Output the (X, Y) coordinate of the center of the cell containing the given text.  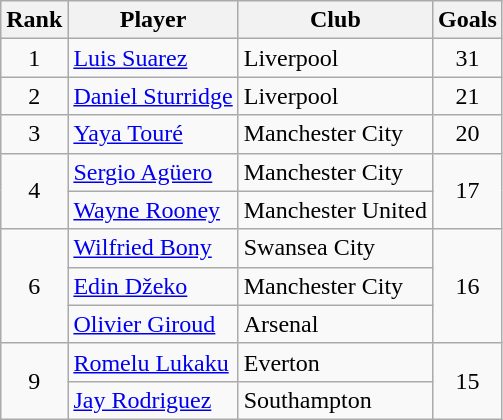
Arsenal (335, 324)
Jay Rodriguez (153, 400)
20 (468, 134)
Edin Džeko (153, 286)
Southampton (335, 400)
31 (468, 58)
21 (468, 96)
Rank (34, 20)
1 (34, 58)
Club (335, 20)
Yaya Touré (153, 134)
Goals (468, 20)
9 (34, 381)
Wilfried Bony (153, 248)
Everton (335, 362)
2 (34, 96)
Sergio Agüero (153, 172)
4 (34, 191)
Romelu Lukaku (153, 362)
6 (34, 286)
Luis Suarez (153, 58)
17 (468, 191)
16 (468, 286)
Manchester United (335, 210)
Player (153, 20)
15 (468, 381)
Swansea City (335, 248)
Daniel Sturridge (153, 96)
Olivier Giroud (153, 324)
3 (34, 134)
Wayne Rooney (153, 210)
